Find where the given text appears and provide that cell's center as [X, Y] coordinate. 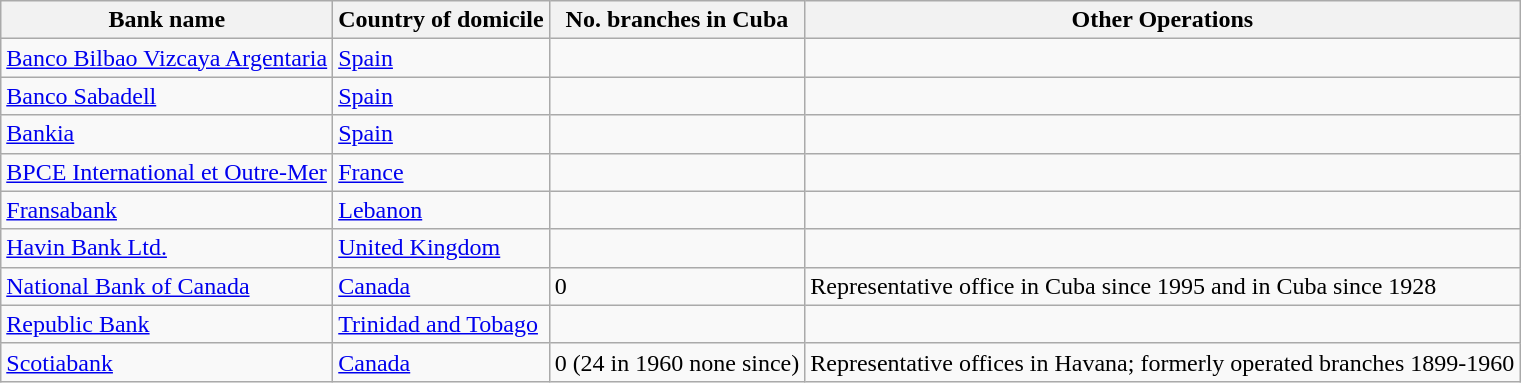
Havin Bank Ltd. [167, 248]
Bankia [167, 134]
Banco Bilbao Vizcaya Argentaria [167, 58]
Country of domicile [441, 20]
No. branches in Cuba [677, 20]
Trinidad and Tobago [441, 324]
France [441, 172]
Banco Sabadell [167, 96]
0 [677, 286]
Fransabank [167, 210]
Other Operations [1162, 20]
BPCE International et Outre-Mer [167, 172]
Bank name [167, 20]
Representative offices in Havana; formerly operated branches 1899-1960 [1162, 362]
Representative office in Cuba since 1995 and in Cuba since 1928 [1162, 286]
Lebanon [441, 210]
Republic Bank [167, 324]
National Bank of Canada [167, 286]
Scotiabank [167, 362]
United Kingdom [441, 248]
0 (24 in 1960 none since) [677, 362]
